From the cell containing the given text, extract its center point as [X, Y] coordinate. 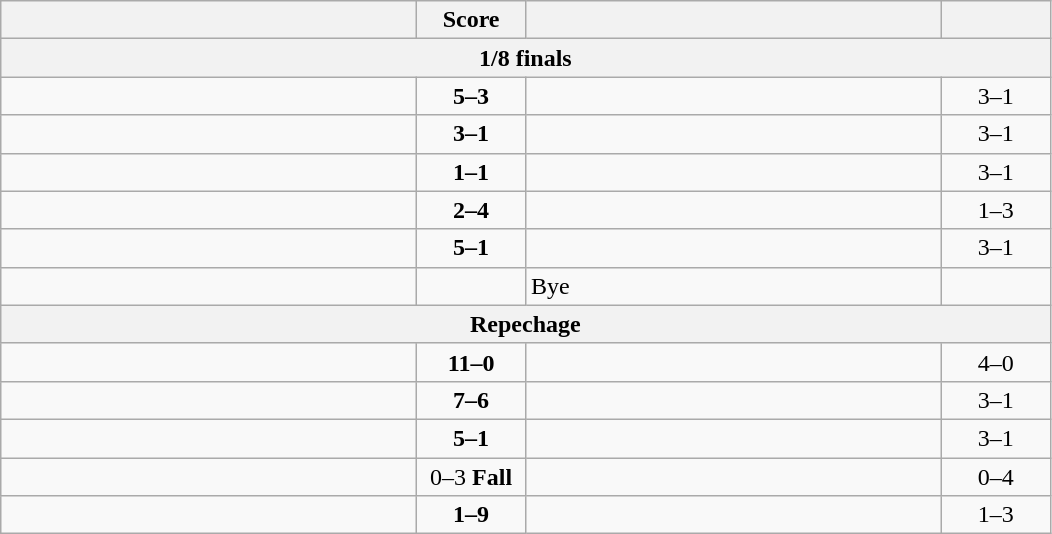
11–0 [472, 362]
Repechage [526, 324]
7–6 [472, 400]
2–4 [472, 210]
Score [472, 20]
1–9 [472, 515]
0–3 Fall [472, 477]
0–4 [996, 477]
1–1 [472, 172]
Bye [733, 286]
4–0 [996, 362]
1/8 finals [526, 58]
5–3 [472, 96]
